Determine the [X, Y] coordinate at the center of the cell enclosing the given text.  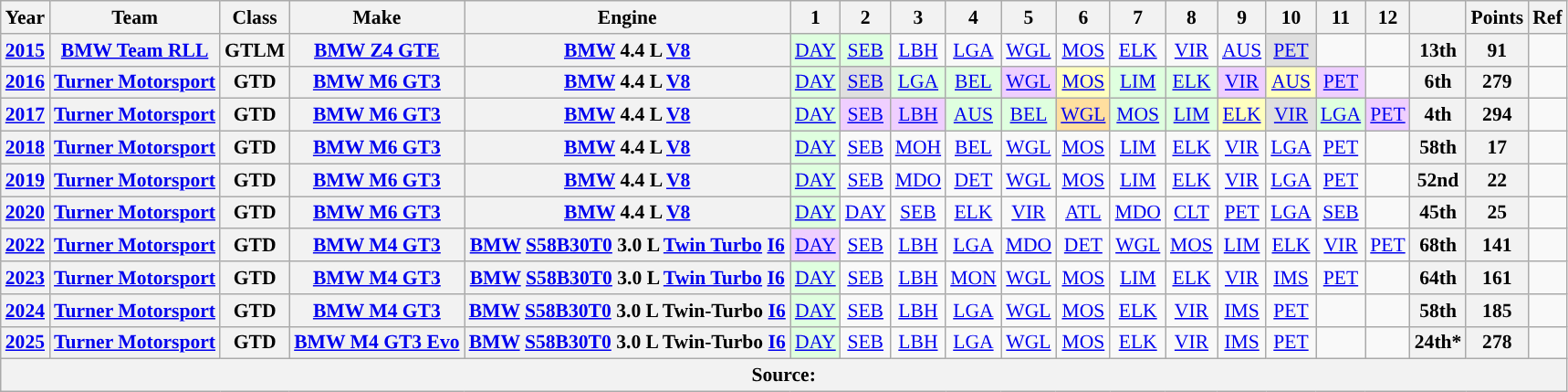
185 [1497, 311]
Engine [628, 17]
4 [973, 17]
2019 [26, 180]
4th [1438, 115]
Class [255, 17]
294 [1497, 115]
Year [26, 17]
2022 [26, 246]
68th [1438, 246]
2023 [26, 278]
Ref [1547, 17]
10 [1291, 17]
6 [1082, 17]
11 [1341, 17]
BMW Team RLL [135, 50]
2 [865, 17]
2015 [26, 50]
MOH [918, 148]
2020 [26, 213]
45th [1438, 213]
25 [1497, 213]
24th* [1438, 343]
6th [1438, 82]
13th [1438, 50]
2017 [26, 115]
Make [376, 17]
Points [1497, 17]
1 [816, 17]
3 [918, 17]
22 [1497, 180]
141 [1497, 246]
8 [1192, 17]
MON [973, 278]
52nd [1438, 180]
5 [1030, 17]
GTLM [255, 50]
64th [1438, 278]
17 [1497, 148]
ATL [1082, 213]
Team [135, 17]
7 [1137, 17]
161 [1497, 278]
12 [1387, 17]
9 [1241, 17]
279 [1497, 82]
BMW M4 GT3 Evo [376, 343]
278 [1497, 343]
2018 [26, 148]
BMW Z4 GTE [376, 50]
Source: [784, 376]
2016 [26, 82]
91 [1497, 50]
2024 [26, 311]
2025 [26, 343]
CLT [1192, 213]
